For the text-containing cell, return its midpoint in [x, y] coordinate format. 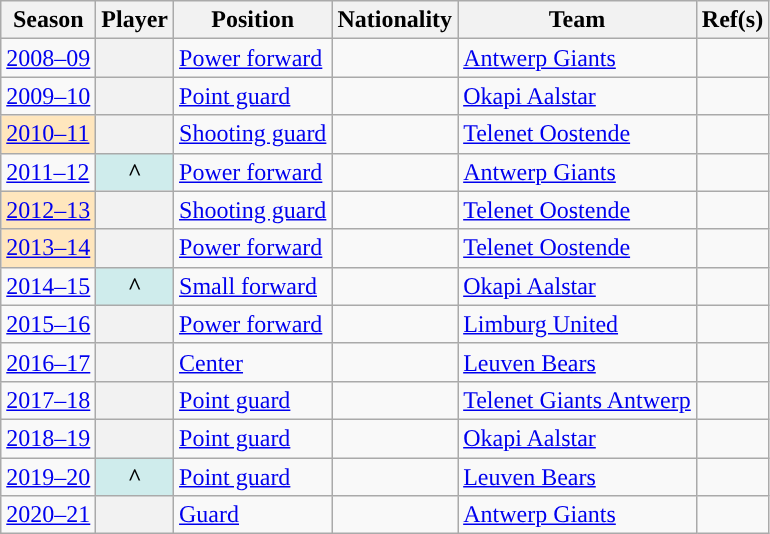
2013–14 [48, 248]
Season [48, 20]
2012–13 [48, 210]
Nationality [395, 20]
Player [135, 20]
2014–15 [48, 286]
2020–21 [48, 515]
2016–17 [48, 362]
Position [253, 20]
2017–18 [48, 400]
Limburg United [578, 324]
Telenet Giants Antwerp [578, 400]
Team [578, 20]
Guard [253, 515]
Small forward [253, 286]
2010–11 [48, 134]
2011–12 [48, 172]
Ref(s) [732, 20]
2015–16 [48, 324]
2008–09 [48, 58]
2019–20 [48, 477]
2018–19 [48, 438]
Center [253, 362]
2009–10 [48, 96]
